Find where the given text appears and provide that cell's center as [X, Y] coordinate. 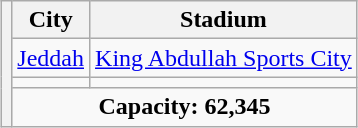
City [51, 20]
Jeddah [51, 58]
Capacity: 62,345 [184, 107]
King Abdullah Sports City [224, 58]
Stadium [224, 20]
